From the cell containing the given text, extract its center point as [X, Y] coordinate. 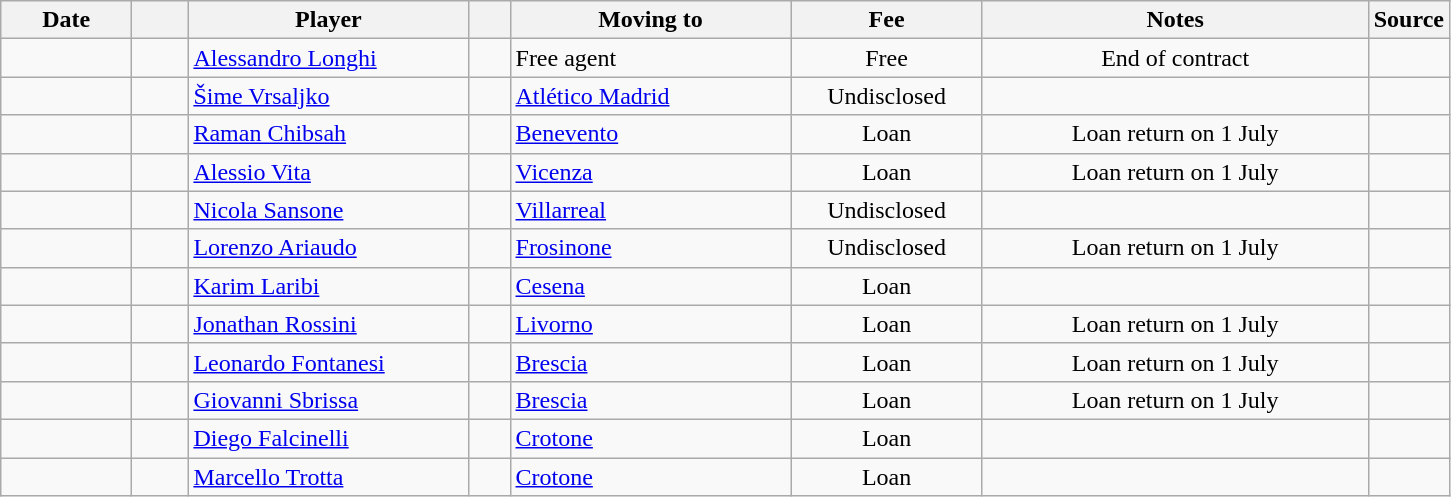
Moving to [650, 20]
Source [1408, 20]
Free [886, 58]
Player [328, 20]
Free agent [650, 58]
Fee [886, 20]
Frosinone [650, 248]
Diego Falcinelli [328, 438]
Cesena [650, 286]
Nicola Sansone [328, 210]
End of contract [1175, 58]
Marcello Trotta [328, 477]
Atlético Madrid [650, 96]
Alessio Vita [328, 172]
Lorenzo Ariaudo [328, 248]
Benevento [650, 134]
Villarreal [650, 210]
Alessandro Longhi [328, 58]
Karim Laribi [328, 286]
Vicenza [650, 172]
Jonathan Rossini [328, 324]
Šime Vrsaljko [328, 96]
Giovanni Sbrissa [328, 400]
Notes [1175, 20]
Date [66, 20]
Raman Chibsah [328, 134]
Livorno [650, 324]
Leonardo Fontanesi [328, 362]
